Locate the cell with the specified text and output its [x, y] center coordinate. 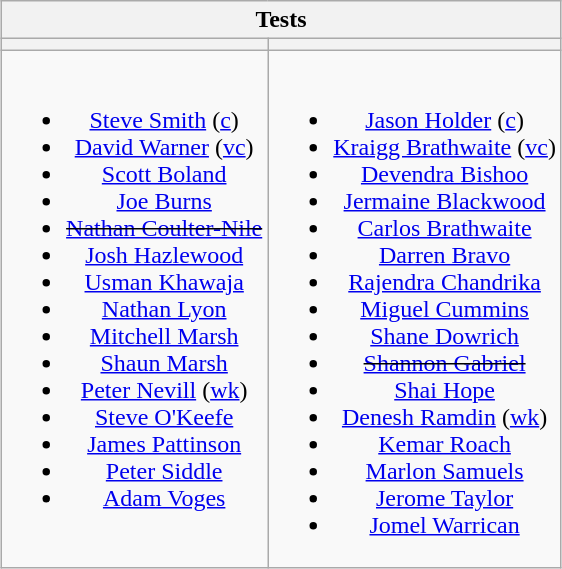
Tests [282, 20]
